Provide the (X, Y) coordinate of the cell's center where the given text is located.  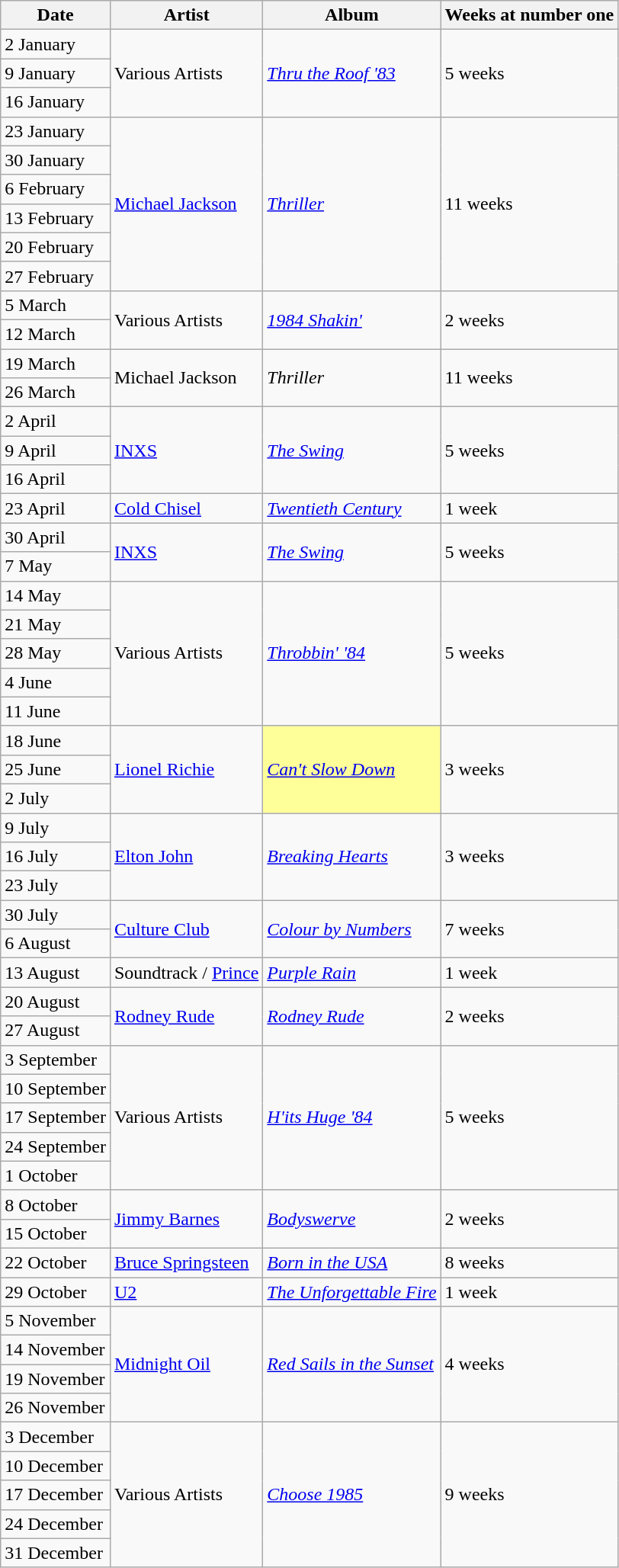
Weeks at number one (529, 15)
The Unforgettable Fire (352, 1292)
7 weeks (529, 929)
4 June (56, 682)
26 March (56, 393)
9 July (56, 827)
12 March (56, 334)
23 January (56, 131)
2 July (56, 798)
5 November (56, 1321)
6 August (56, 944)
9 April (56, 451)
31 December (56, 1553)
9 weeks (529, 1495)
15 October (56, 1233)
6 February (56, 189)
23 July (56, 886)
Cold Chisel (186, 508)
18 June (56, 740)
Soundtrack / Prince (186, 973)
H'its Huge '84 (352, 1117)
24 September (56, 1146)
Culture Club (186, 929)
Throbbin' '84 (352, 653)
27 August (56, 1031)
Can't Slow Down (352, 769)
10 September (56, 1089)
21 May (56, 624)
14 November (56, 1350)
20 August (56, 1002)
9 January (56, 73)
10 December (56, 1466)
Bodyswerve (352, 1219)
24 December (56, 1524)
Midnight Oil (186, 1364)
7 May (56, 566)
3 December (56, 1437)
8 October (56, 1204)
Date (56, 15)
Lionel Richie (186, 769)
19 November (56, 1379)
20 February (56, 247)
25 June (56, 769)
8 weeks (529, 1262)
U2 (186, 1292)
Album (352, 15)
29 October (56, 1292)
17 September (56, 1117)
28 May (56, 653)
13 February (56, 218)
Artist (186, 15)
19 March (56, 364)
Born in the USA (352, 1262)
23 April (56, 508)
11 June (56, 711)
Colour by Numbers (352, 929)
Choose 1985 (352, 1495)
Elton John (186, 856)
17 December (56, 1495)
Jimmy Barnes (186, 1219)
Purple Rain (352, 973)
30 January (56, 160)
1984 Shakin' (352, 319)
3 September (56, 1060)
30 July (56, 915)
4 weeks (529, 1364)
1 October (56, 1175)
Red Sails in the Sunset (352, 1364)
16 January (56, 102)
Thru the Roof '83 (352, 73)
Twentieth Century (352, 508)
30 April (56, 537)
Bruce Springsteen (186, 1262)
2 January (56, 44)
26 November (56, 1408)
22 October (56, 1262)
16 July (56, 857)
14 May (56, 595)
Breaking Hearts (352, 856)
2 April (56, 422)
5 March (56, 305)
13 August (56, 973)
16 April (56, 479)
27 February (56, 276)
